Search for the cell housing the specified text and yield its [x, y] center coordinate. 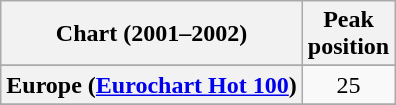
Chart (2001–2002) [152, 34]
Europe (Eurochart Hot 100) [152, 85]
Peakposition [348, 34]
25 [348, 85]
